Return the (x, y) coordinate for the center point of the cell that contains the specified text.  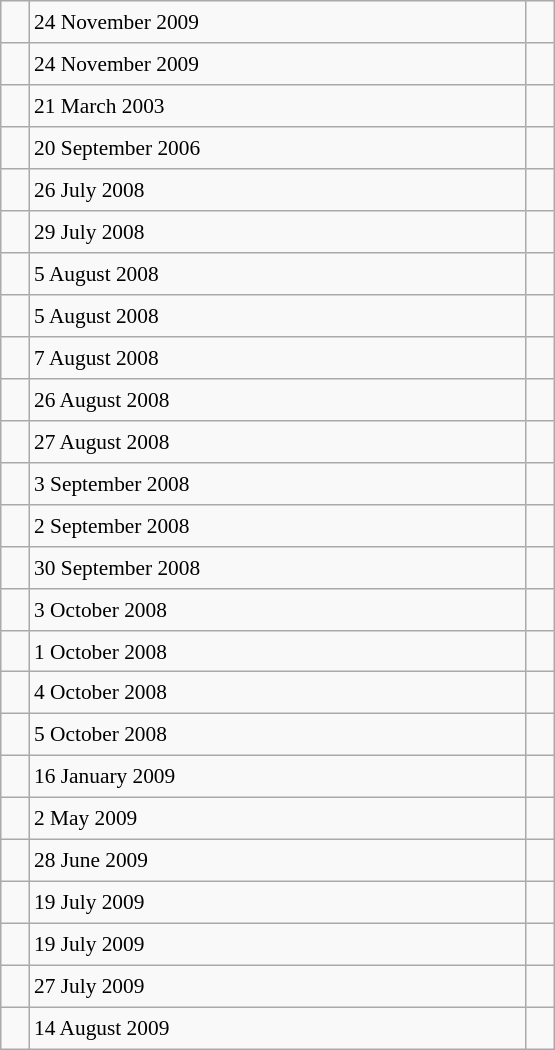
2 May 2009 (278, 819)
30 September 2008 (278, 567)
27 August 2008 (278, 441)
3 October 2008 (278, 609)
27 July 2009 (278, 986)
26 August 2008 (278, 399)
7 August 2008 (278, 358)
3 September 2008 (278, 483)
29 July 2008 (278, 232)
16 January 2009 (278, 777)
21 March 2003 (278, 106)
26 July 2008 (278, 190)
14 August 2009 (278, 1028)
20 September 2006 (278, 148)
4 October 2008 (278, 693)
2 September 2008 (278, 525)
1 October 2008 (278, 651)
28 June 2009 (278, 861)
5 October 2008 (278, 735)
